Determine the (X, Y) coordinate at the center of the cell enclosing the given text.  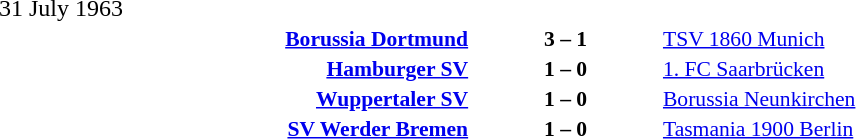
3 – 1 (566, 38)
